From the cell containing the given text, extract its center point as [X, Y] coordinate. 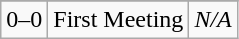
First Meeting [118, 20]
N/A [213, 20]
0–0 [24, 20]
